Return (X, Y) of the center of cell containing provided text 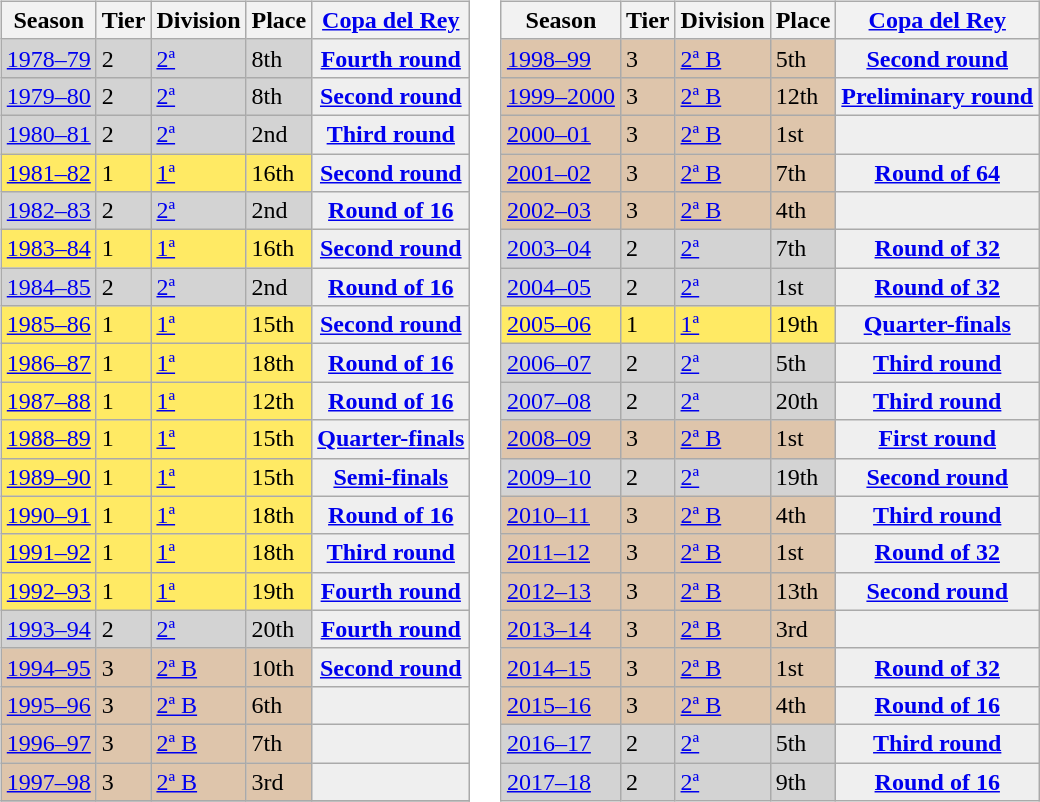
1988–89 (48, 439)
2011–12 (560, 553)
2017–18 (560, 781)
2016–17 (560, 743)
1989–90 (48, 477)
2006–07 (560, 363)
1979–80 (48, 96)
2002–03 (560, 211)
1984–85 (48, 287)
2000–01 (560, 134)
1978–79 (48, 58)
2004–05 (560, 287)
1994–95 (48, 667)
1993–94 (48, 629)
2010–11 (560, 515)
1991–92 (48, 553)
2015–16 (560, 705)
1986–87 (48, 363)
2007–08 (560, 401)
Semi-finals (391, 477)
1985–86 (48, 325)
2009–10 (560, 477)
1999–2000 (560, 96)
10th (279, 667)
First round (938, 439)
1998–99 (560, 58)
1990–91 (48, 515)
Round of 64 (938, 173)
1987–88 (48, 401)
1995–96 (48, 705)
Preliminary round (938, 96)
1983–84 (48, 249)
2003–04 (560, 249)
1982–83 (48, 211)
2013–14 (560, 629)
1980–81 (48, 134)
6th (279, 705)
1981–82 (48, 173)
1996–97 (48, 743)
9th (803, 781)
1992–93 (48, 591)
2008–09 (560, 439)
1997–98 (48, 781)
13th (803, 591)
2005–06 (560, 325)
2014–15 (560, 667)
2001–02 (560, 173)
2012–13 (560, 591)
